Determine the (x, y) coordinate at the center of the cell enclosing the given text.  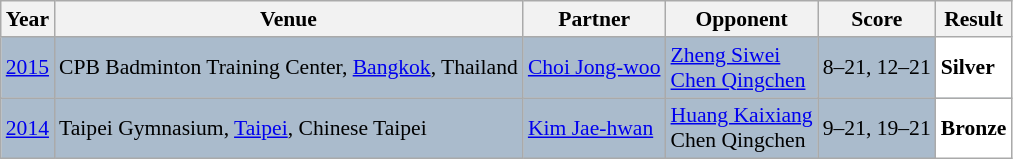
CPB Badminton Training Center, Bangkok, Thailand (288, 68)
8–21, 12–21 (877, 68)
Huang Kaixiang Chen Qingchen (742, 128)
Kim Jae-hwan (594, 128)
Result (974, 19)
Partner (594, 19)
Zheng Siwei Chen Qingchen (742, 68)
Opponent (742, 19)
2015 (28, 68)
Bronze (974, 128)
Choi Jong-woo (594, 68)
Silver (974, 68)
Year (28, 19)
Venue (288, 19)
9–21, 19–21 (877, 128)
Score (877, 19)
Taipei Gymnasium, Taipei, Chinese Taipei (288, 128)
2014 (28, 128)
